Extract the (X, Y) coordinate from the center of the cell holding the provided text.  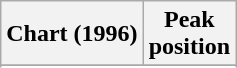
Peakposition (189, 34)
Chart (1996) (72, 34)
